Search for the cell housing the specified text and yield its [x, y] center coordinate. 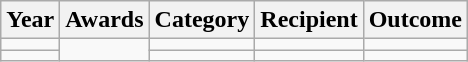
Outcome [415, 20]
Awards [104, 20]
Recipient [309, 20]
Category [202, 20]
Year [30, 20]
